Return the [X, Y] coordinate for the center point of the cell that contains the specified text.  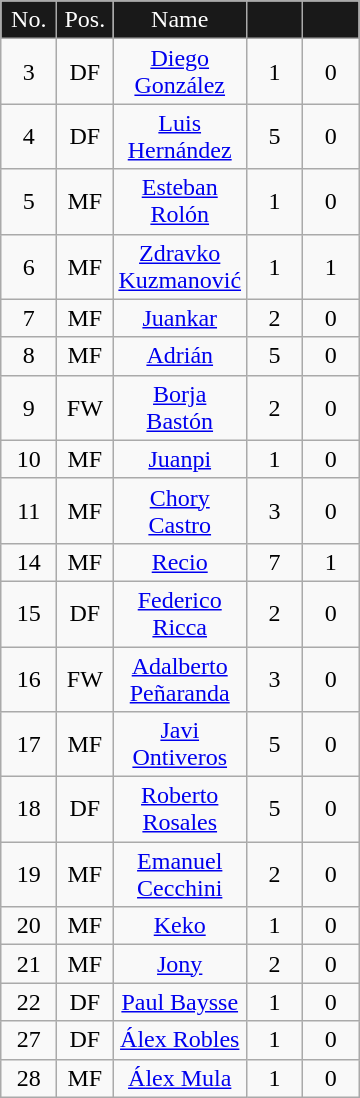
4 [29, 136]
Jony [180, 964]
20 [29, 926]
Recio [180, 562]
21 [29, 964]
10 [29, 459]
19 [29, 874]
Juankar [180, 318]
Paul Baysse [180, 1002]
28 [29, 1078]
Zdravko Kuzmanović [180, 266]
14 [29, 562]
Adalberto Peñaranda [180, 678]
6 [29, 266]
Pos. [85, 20]
Adrián [180, 356]
Keko [180, 926]
22 [29, 1002]
27 [29, 1040]
Álex Mula [180, 1078]
Roberto Rosales [180, 810]
Juanpi [180, 459]
Name [180, 20]
Esteban Rolón [180, 202]
15 [29, 614]
Diego González [180, 72]
Javi Ontiveros [180, 744]
17 [29, 744]
Emanuel Cecchini [180, 874]
11 [29, 510]
Borja Bastón [180, 408]
No. [29, 20]
Luis Hernández [180, 136]
Álex Robles [180, 1040]
18 [29, 810]
9 [29, 408]
Federico Ricca [180, 614]
8 [29, 356]
16 [29, 678]
Chory Castro [180, 510]
